From the cell containing the given text, extract its center point as (X, Y) coordinate. 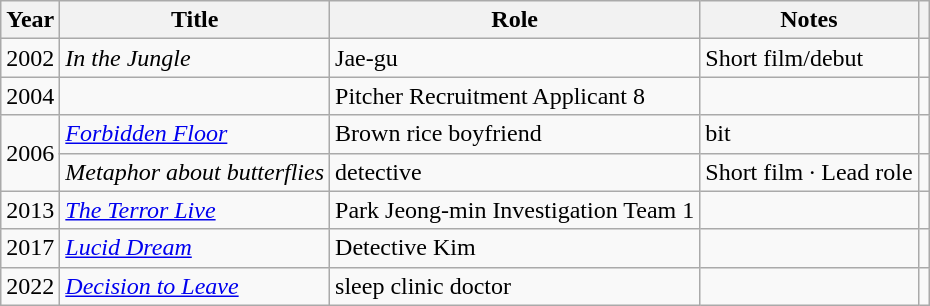
Role (515, 20)
Notes (809, 20)
2013 (30, 210)
Lucid Dream (195, 248)
Detective Kim (515, 248)
Pitcher Recruitment Applicant 8 (515, 96)
Brown rice boyfriend (515, 134)
Metaphor about butterflies (195, 172)
Park Jeong-min Investigation Team 1 (515, 210)
detective (515, 172)
2002 (30, 58)
Jae-gu (515, 58)
Decision to Leave (195, 286)
Short film/debut (809, 58)
bit (809, 134)
Forbidden Floor (195, 134)
2017 (30, 248)
2004 (30, 96)
2022 (30, 286)
Short film · Lead role (809, 172)
sleep clinic doctor (515, 286)
The Terror Live (195, 210)
2006 (30, 153)
In the Jungle (195, 58)
Year (30, 20)
Title (195, 20)
